Detect which cell encompasses the target text, then output its (X, Y) center coordinate. 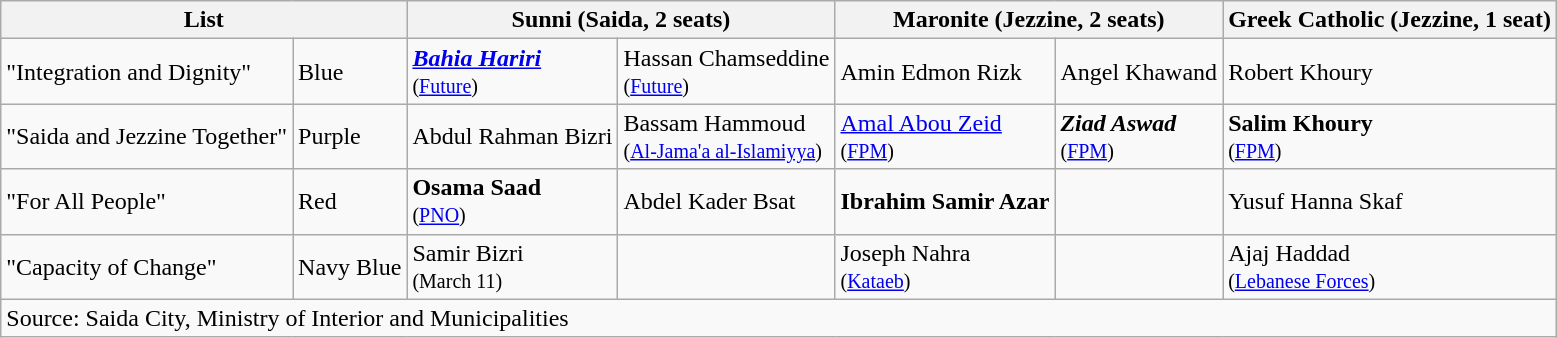
Maronite (Jezzine, 2 seats) (1029, 20)
"Capacity of Change" (147, 266)
Abdel Kader Bsat (726, 202)
Amal Abou Zeid(FPM) (945, 136)
Red (350, 202)
Abdul Rahman Bizri (512, 136)
Purple (350, 136)
Hassan Chamseddine(Future) (726, 72)
Source: Saida City, Ministry of Interior and Municipalities (779, 318)
List (204, 20)
Yusuf Hanna Skaf (1390, 202)
Angel Khawand (1139, 72)
Salim Khoury(FPM) (1390, 136)
"Integration and Dignity" (147, 72)
"Saida and Jezzine Together" (147, 136)
Ziad Aswad(FPM) (1139, 136)
Amin Edmon Rizk (945, 72)
Navy Blue (350, 266)
Greek Catholic (Jezzine, 1 seat) (1390, 20)
Joseph Nahra(Kataeb) (945, 266)
"For All People" (147, 202)
Samir Bizri(March 11) (512, 266)
Ajaj Haddad(Lebanese Forces) (1390, 266)
Ibrahim Samir Azar (945, 202)
Osama Saad(PNO) (512, 202)
Blue (350, 72)
Robert Khoury (1390, 72)
Bahia Hariri(Future) (512, 72)
Bassam Hammoud(Al-Jama'a al-Islamiyya) (726, 136)
Sunni (Saida, 2 seats) (621, 20)
